Extract the (X, Y) coordinate from the center of the cell holding the provided text.  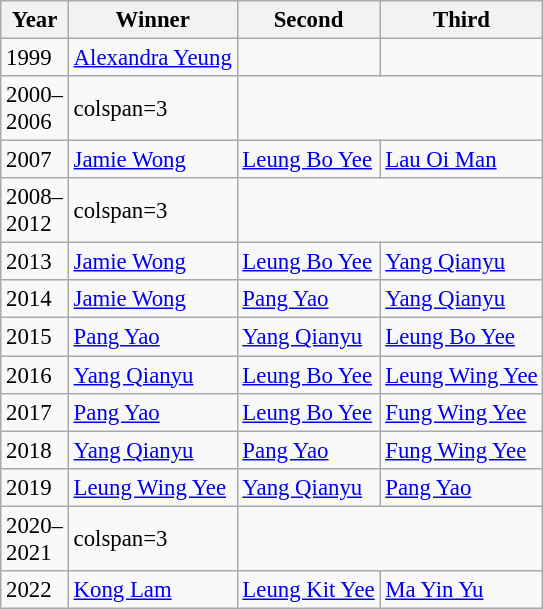
2020–2021 (35, 538)
Ma Yin Yu (462, 590)
2007 (35, 160)
2019 (35, 487)
Winner (152, 20)
2017 (35, 412)
2014 (35, 299)
2000–2006 (35, 108)
Second (308, 20)
2008–2012 (35, 210)
Kong Lam (152, 590)
Third (462, 20)
1999 (35, 58)
Year (35, 20)
2013 (35, 262)
2022 (35, 590)
2015 (35, 337)
Leung Kit Yee (308, 590)
Alexandra Yeung (152, 58)
2016 (35, 375)
2018 (35, 450)
Lau Oi Man (462, 160)
